Output the [X, Y] coordinate of the center of the cell containing the given text.  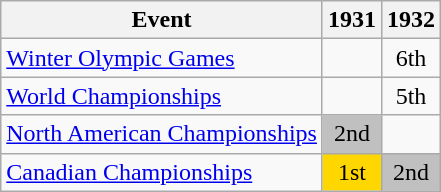
5th [412, 96]
Winter Olympic Games [162, 58]
Canadian Championships [162, 172]
Event [162, 20]
6th [412, 58]
World Championships [162, 96]
1931 [352, 20]
1932 [412, 20]
North American Championships [162, 134]
1st [352, 172]
